Detect which cell encompasses the target text, then output its (x, y) center coordinate. 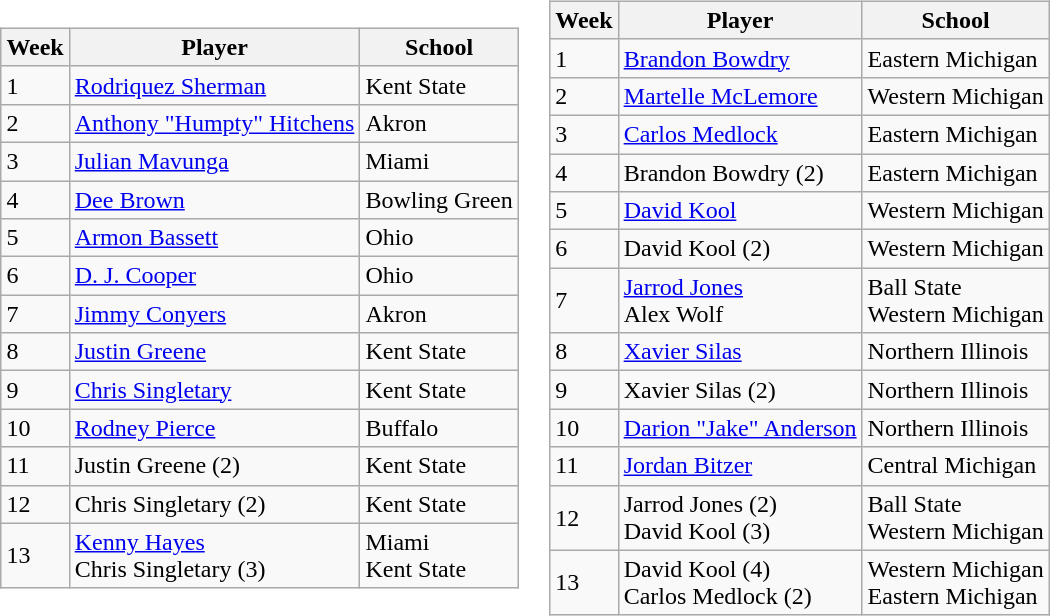
Jarrod JonesAlex Wolf (740, 300)
David Kool (4)Carlos Medlock (2) (740, 582)
Kenny HayesChris Singletary (3) (214, 556)
Western MichiganEastern Michigan (956, 582)
David Kool (740, 211)
MiamiKent State (439, 556)
Jimmy Conyers (214, 314)
Darion "Jake" Anderson (740, 428)
D. J. Cooper (214, 276)
Carlos Medlock (740, 134)
Justin Greene (2) (214, 466)
Rodriquez Sherman (214, 85)
Armon Bassett (214, 238)
Chris Singletary (214, 390)
Central Michigan (956, 466)
Brandon Bowdry (2) (740, 173)
Martelle McLemore (740, 96)
Dee Brown (214, 199)
Chris Singletary (2) (214, 504)
Brandon Bowdry (740, 58)
Julian Mavunga (214, 161)
David Kool (2) (740, 249)
Justin Greene (214, 352)
Xavier Silas (740, 352)
Bowling Green (439, 199)
Xavier Silas (2) (740, 390)
Miami (439, 161)
Buffalo (439, 428)
Anthony "Humpty" Hitchens (214, 123)
Jarrod Jones (2)David Kool (3) (740, 518)
Jordan Bitzer (740, 466)
Rodney Pierce (214, 428)
